Pinpoint the cell where the given text exists, returning its (X, Y) midpoint coordinate. 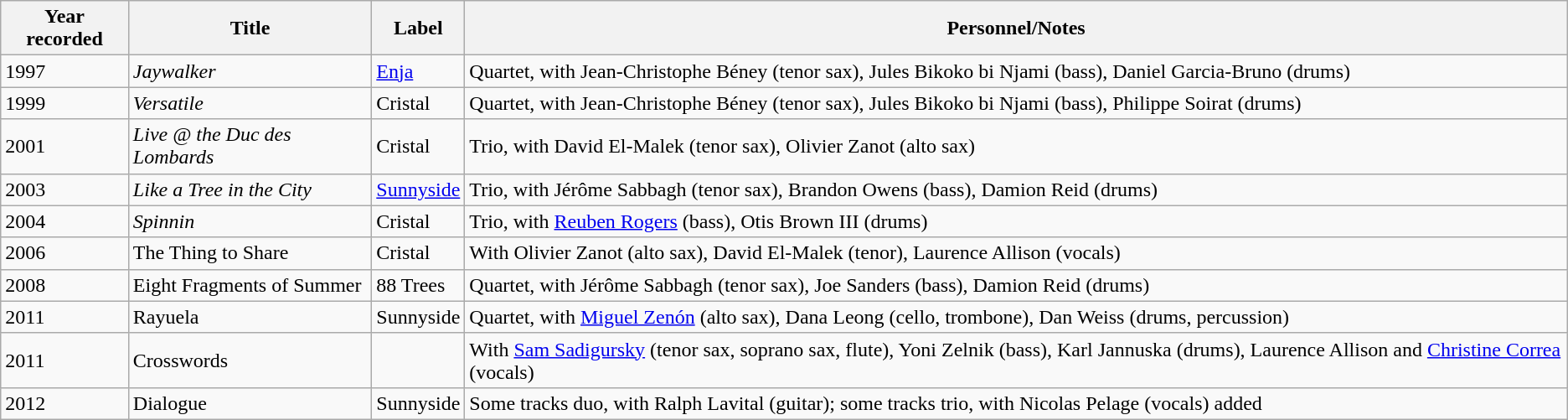
2001 (65, 146)
2012 (65, 403)
Quartet, with Miguel Zenón (alto sax), Dana Leong (cello, trombone), Dan Weiss (drums, percussion) (1016, 317)
Quartet, with Jérôme Sabbagh (tenor sax), Joe Sanders (bass), Damion Reid (drums) (1016, 285)
Live @ the Duc des Lombards (250, 146)
Spinnin (250, 221)
2004 (65, 221)
With Sam Sadigursky (tenor sax, soprano sax, flute), Yoni Zelnik (bass), Karl Jannuska (drums), Laurence Allison and Christine Correa (vocals) (1016, 360)
88 Trees (419, 285)
Personnel/Notes (1016, 29)
2008 (65, 285)
Quartet, with Jean-Christophe Béney (tenor sax), Jules Bikoko bi Njami (bass), Daniel Garcia-Bruno (drums) (1016, 71)
Eight Fragments of Summer (250, 285)
1999 (65, 103)
2006 (65, 253)
Trio, with Reuben Rogers (bass), Otis Brown III (drums) (1016, 221)
With Olivier Zanot (alto sax), David El-Malek (tenor), Laurence Allison (vocals) (1016, 253)
Enja (419, 71)
Versatile (250, 103)
2003 (65, 189)
Dialogue (250, 403)
The Thing to Share (250, 253)
Like a Tree in the City (250, 189)
Label (419, 29)
Rayuela (250, 317)
Year recorded (65, 29)
Title (250, 29)
Some tracks duo, with Ralph Lavital (guitar); some tracks trio, with Nicolas Pelage (vocals) added (1016, 403)
Crosswords (250, 360)
Trio, with Jérôme Sabbagh (tenor sax), Brandon Owens (bass), Damion Reid (drums) (1016, 189)
Trio, with David El-Malek (tenor sax), Olivier Zanot (alto sax) (1016, 146)
1997 (65, 71)
Quartet, with Jean-Christophe Béney (tenor sax), Jules Bikoko bi Njami (bass), Philippe Soirat (drums) (1016, 103)
Jaywalker (250, 71)
